Pinpoint the cell where the given text exists, returning its (X, Y) midpoint coordinate. 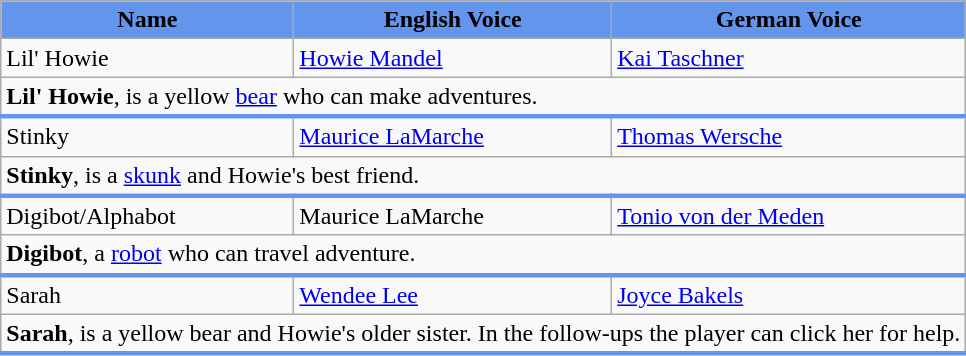
Wendee Lee (453, 295)
Sarah, is a yellow bear and Howie's older sister. In the follow-ups the player can click her for help. (484, 334)
Joyce Bakels (789, 295)
Howie Mandel (453, 58)
Stinky (148, 136)
Digibot/Alphabot (148, 216)
English Voice (453, 20)
Tonio von der Meden (789, 216)
Lil' Howie, is a yellow bear who can make adventures. (484, 97)
Name (148, 20)
German Voice (789, 20)
Thomas Wersche (789, 136)
Stinky, is a skunk and Howie's best friend. (484, 176)
Kai Taschner (789, 58)
Sarah (148, 295)
Lil' Howie (148, 58)
Digibot, a robot who can travel adventure. (484, 255)
